Return the (x, y) coordinate for the center point of the cell that contains the specified text.  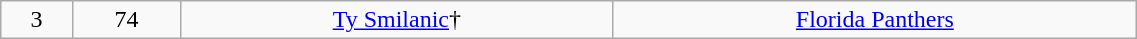
Ty Smilanic† (397, 20)
Florida Panthers (875, 20)
74 (126, 20)
3 (36, 20)
